Output the [x, y] coordinate of the center of the cell containing the given text.  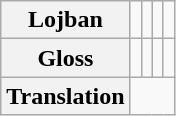
Lojban [66, 20]
Translation [66, 96]
Gloss [66, 58]
